Pinpoint the cell where the given text exists, returning its (X, Y) midpoint coordinate. 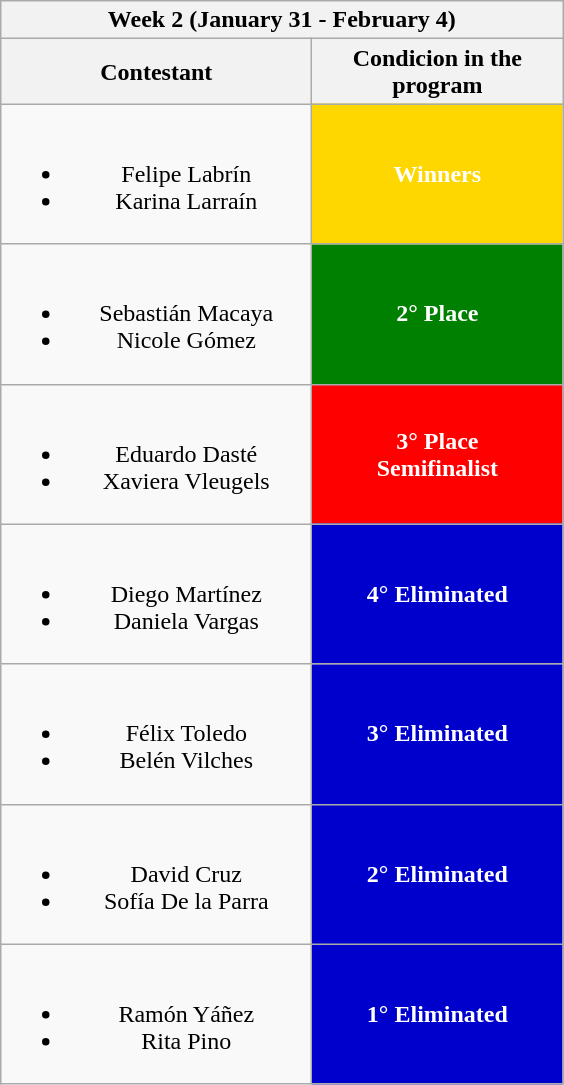
Diego Martínez Daniela Vargas (156, 594)
Félix Toledo Belén Vilches (156, 734)
2° Eliminated (438, 874)
Condicion in the program (438, 72)
Eduardo Dasté Xaviera Vleugels (156, 454)
3° PlaceSemifinalist (438, 454)
Winners (438, 174)
4° Eliminated (438, 594)
Sebastián Macaya Nicole Gómez (156, 314)
3° Eliminated (438, 734)
Contestant (156, 72)
Week 2 (January 31 - February 4) (282, 20)
David Cruz Sofía De la Parra (156, 874)
2° Place (438, 314)
Felipe Labrín Karina Larraín (156, 174)
Ramón Yáñez Rita Pino (156, 1014)
1° Eliminated (438, 1014)
